Scan for the cell matching the given text and deliver its [X, Y] coordinate at center. 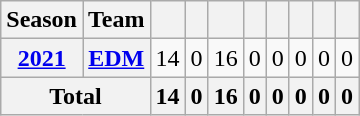
2021 [42, 58]
EDM [116, 58]
Season [42, 20]
Total [76, 96]
Team [116, 20]
